For the text-containing cell, return its midpoint in (x, y) coordinate format. 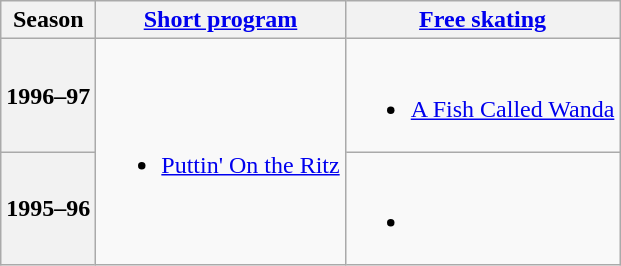
Free skating (482, 20)
A Fish Called Wanda (482, 96)
1996–97 (48, 96)
Puttin' On the Ritz (220, 152)
Short program (220, 20)
1995–96 (48, 208)
Season (48, 20)
